Find where the given text appears and provide that cell's center as [X, Y] coordinate. 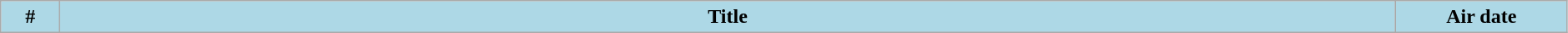
Title [728, 17]
# [30, 17]
Air date [1481, 17]
